Determine the [X, Y] coordinate at the center of the cell enclosing the given text.  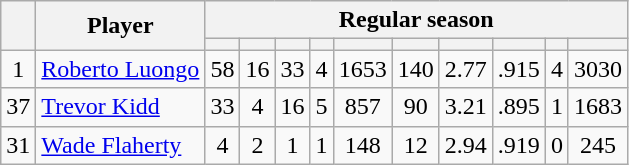
Player [120, 26]
Wade Flaherty [120, 145]
5 [322, 107]
31 [18, 145]
2.94 [466, 145]
37 [18, 107]
148 [362, 145]
3030 [598, 69]
0 [556, 145]
90 [416, 107]
.919 [518, 145]
58 [222, 69]
140 [416, 69]
1683 [598, 107]
1653 [362, 69]
12 [416, 145]
857 [362, 107]
.915 [518, 69]
2.77 [466, 69]
Trevor Kidd [120, 107]
3.21 [466, 107]
2 [258, 145]
Roberto Luongo [120, 69]
Regular season [416, 20]
245 [598, 145]
.895 [518, 107]
